Pinpoint the cell where the given text exists, returning its [X, Y] midpoint coordinate. 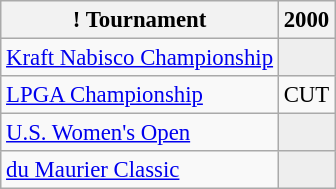
U.S. Women's Open [140, 133]
LPGA Championship [140, 95]
2000 [306, 20]
Kraft Nabisco Championship [140, 58]
CUT [306, 95]
du Maurier Classic [140, 170]
! Tournament [140, 20]
